Find where the given text appears and provide that cell's center as [x, y] coordinate. 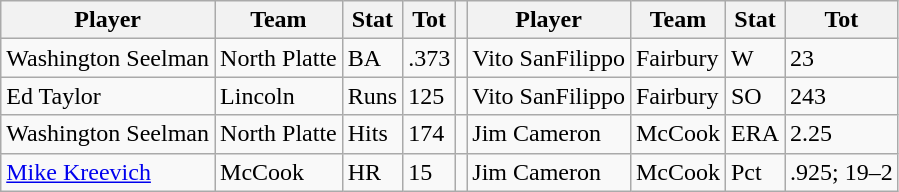
243 [842, 96]
SO [754, 96]
Runs [372, 96]
174 [430, 134]
2.25 [842, 134]
Hits [372, 134]
Pct [754, 172]
Ed Taylor [108, 96]
15 [430, 172]
.373 [430, 58]
23 [842, 58]
Mike Kreevich [108, 172]
125 [430, 96]
BA [372, 58]
HR [372, 172]
W [754, 58]
Lincoln [279, 96]
.925; 19–2 [842, 172]
ERA [754, 134]
